Return [X, Y] of the center of cell containing provided text 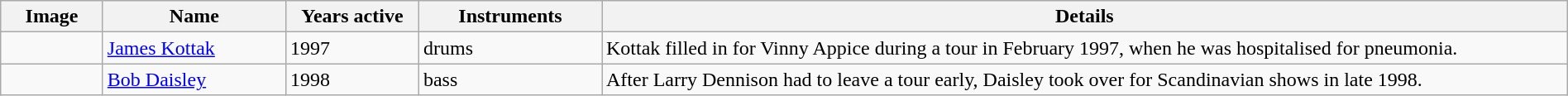
Years active [352, 17]
1997 [352, 48]
bass [509, 79]
James Kottak [194, 48]
Image [52, 17]
Kottak filled in for Vinny Appice during a tour in February 1997, when he was hospitalised for pneumonia. [1085, 48]
Details [1085, 17]
drums [509, 48]
Bob Daisley [194, 79]
1998 [352, 79]
Name [194, 17]
After Larry Dennison had to leave a tour early, Daisley took over for Scandinavian shows in late 1998. [1085, 79]
Instruments [509, 17]
